Return the [X, Y] coordinate for the center point of the cell that contains the specified text.  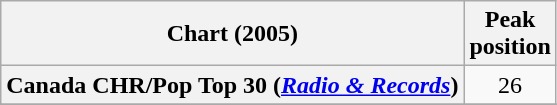
Chart (2005) [232, 34]
Canada CHR/Pop Top 30 (Radio & Records) [232, 85]
Peakposition [510, 34]
26 [510, 85]
